Scan for the cell matching the given text and deliver its [X, Y] coordinate at center. 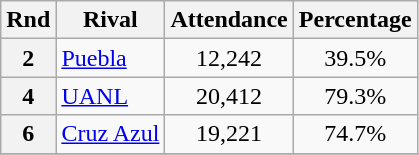
Rival [110, 20]
Rnd [28, 20]
2 [28, 58]
4 [28, 96]
UANL [110, 96]
Cruz Azul [110, 134]
12,242 [229, 58]
Puebla [110, 58]
Percentage [355, 20]
20,412 [229, 96]
Attendance [229, 20]
19,221 [229, 134]
74.7% [355, 134]
6 [28, 134]
79.3% [355, 96]
39.5% [355, 58]
